Identify which cell holds the provided text, then report its (X, Y) central coordinate. 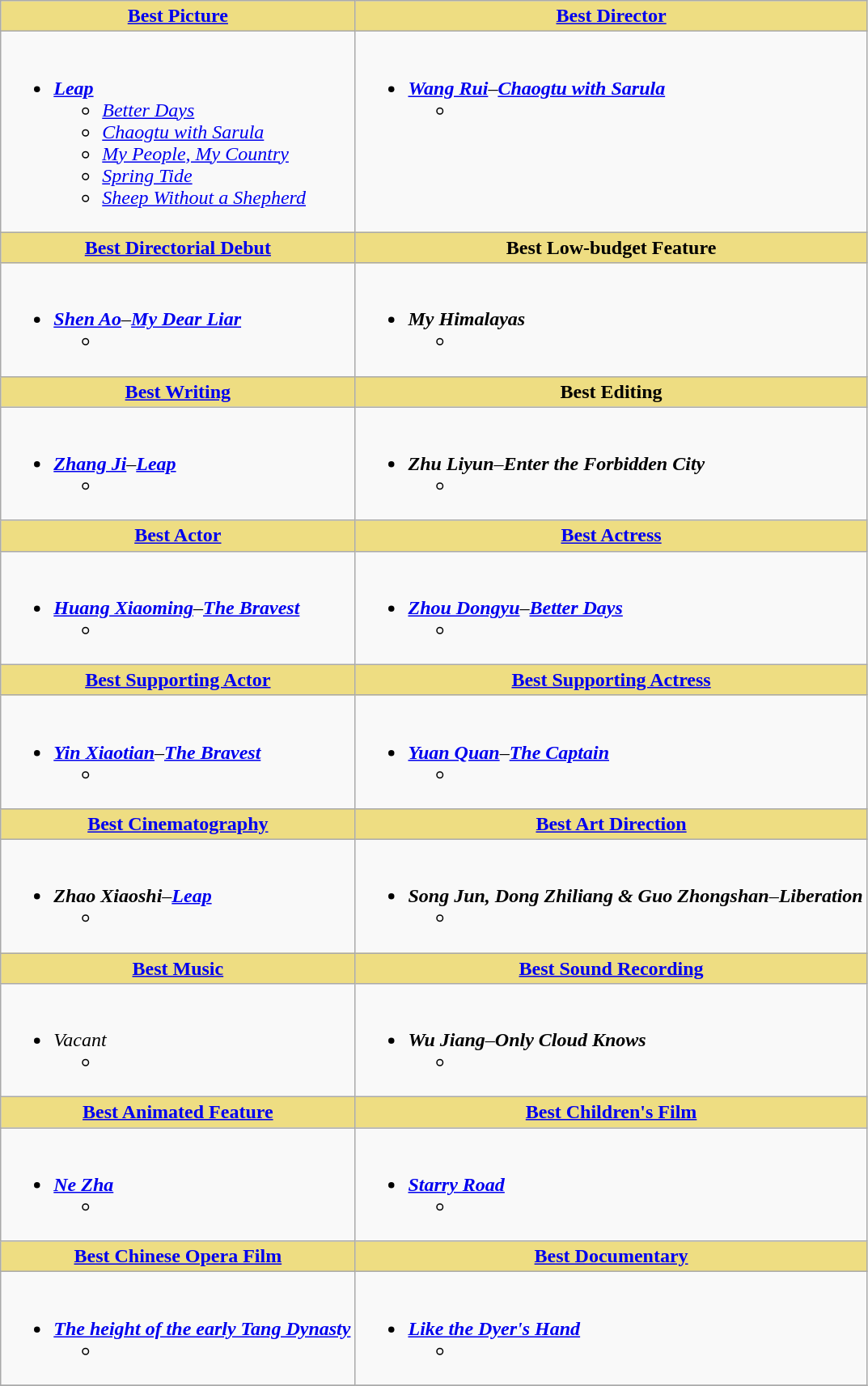
Best Actress (612, 536)
Best Documentary (612, 1257)
Best Sound Recording (612, 969)
Best Children's Film (612, 1113)
Starry Road (612, 1185)
My Himalayas (612, 320)
Best Chinese Opera Film (178, 1257)
Vacant (178, 1041)
Best Editing (612, 392)
Best Music (178, 969)
The height of the early Tang Dynasty (178, 1329)
Like the Dyer's Hand (612, 1329)
Best Writing (178, 392)
Yin Xiaotian–The Bravest (178, 752)
Wu Jiang–Only Cloud Knows (612, 1041)
Best Animated Feature (178, 1113)
Best Picture (178, 16)
Best Art Direction (612, 824)
Best Supporting Actress (612, 680)
Best Directorial Debut (178, 248)
Zhu Liyun–Enter the Forbidden City (612, 464)
Zhang Ji–Leap (178, 464)
Best Low-budget Feature (612, 248)
Best Supporting Actor (178, 680)
Yuan Quan–The Captain (612, 752)
Zhou Dongyu–Better Days (612, 608)
LeapBetter DaysChaogtu with SarulaMy People, My CountrySpring TideSheep Without a Shepherd (178, 132)
Ne Zha (178, 1185)
Shen Ao–My Dear Liar (178, 320)
Zhao Xiaoshi–Leap (178, 896)
Huang Xiaoming–The Bravest (178, 608)
Best Director (612, 16)
Wang Rui–Chaogtu with Sarula (612, 132)
Best Cinematography (178, 824)
Best Actor (178, 536)
Song Jun, Dong Zhiliang & Guo Zhongshan–Liberation (612, 896)
